For the text-containing cell, return its midpoint in [x, y] coordinate format. 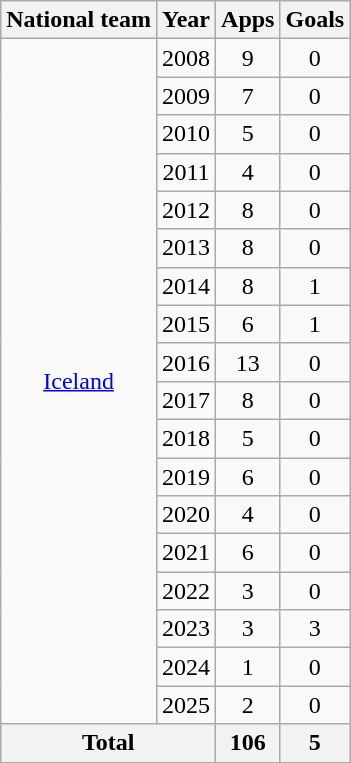
2016 [186, 362]
National team [79, 20]
Year [186, 20]
2025 [186, 705]
2 [248, 705]
2013 [186, 248]
7 [248, 96]
2008 [186, 58]
13 [248, 362]
9 [248, 58]
106 [248, 743]
2019 [186, 477]
2017 [186, 400]
2021 [186, 553]
2020 [186, 515]
2014 [186, 286]
2011 [186, 172]
2009 [186, 96]
Goals [315, 20]
2022 [186, 591]
2018 [186, 438]
2015 [186, 324]
2010 [186, 134]
Total [108, 743]
2012 [186, 210]
2024 [186, 667]
2023 [186, 629]
Iceland [79, 382]
Apps [248, 20]
